For the text-containing cell, return its midpoint in [X, Y] coordinate format. 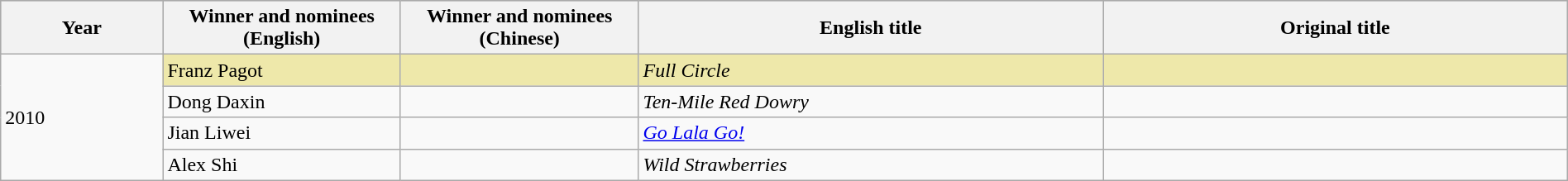
Year [82, 28]
English title [871, 28]
Wild Strawberries [871, 164]
Original title [1336, 28]
Franz Pagot [282, 70]
Dong Daxin [282, 102]
Jian Liwei [282, 133]
Alex Shi [282, 164]
Go Lala Go! [871, 133]
Winner and nominees(Chinese) [519, 28]
Full Circle [871, 70]
Winner and nominees(English) [282, 28]
Ten-Mile Red Dowry [871, 102]
2010 [82, 117]
